Identify which cell holds the provided text, then report its [X, Y] central coordinate. 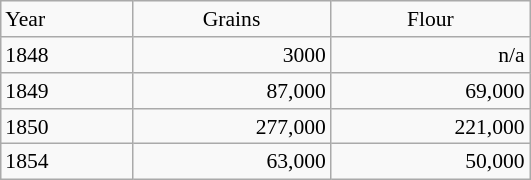
69,000 [430, 91]
1850 [66, 126]
277,000 [232, 126]
Flour [430, 19]
63,000 [232, 162]
221,000 [430, 126]
87,000 [232, 91]
n/a [430, 55]
1849 [66, 91]
Year [66, 19]
1854 [66, 162]
1848 [66, 55]
Grains [232, 19]
50,000 [430, 162]
3000 [232, 55]
